Capture the cell that displays the provided text and extract its (X, Y) central coordinate. 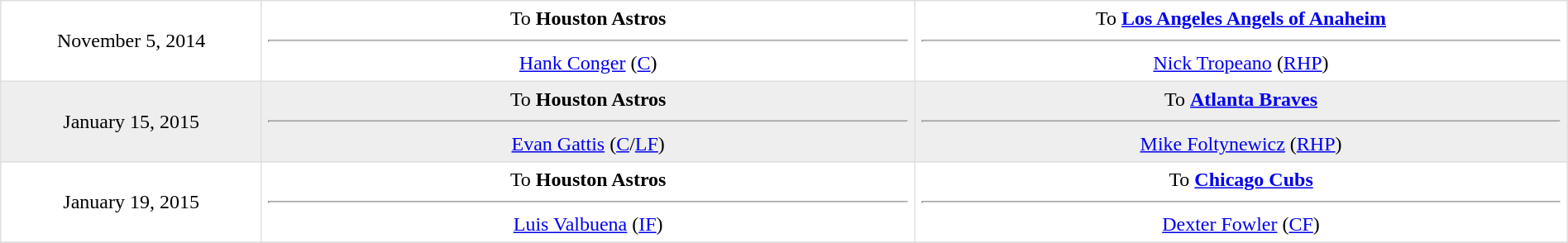
To Houston AstrosLuis Valbuena (IF) (587, 202)
November 5, 2014 (131, 41)
To Atlanta BravesMike Foltynewicz (RHP) (1241, 121)
To Houston AstrosHank Conger (C) (587, 41)
To Los Angeles Angels of AnaheimNick Tropeano (RHP) (1241, 41)
To Chicago CubsDexter Fowler (CF) (1241, 202)
January 19, 2015 (131, 202)
January 15, 2015 (131, 121)
To Houston AstrosEvan Gattis (C/LF) (587, 121)
